Detect which cell encompasses the target text, then output its (X, Y) center coordinate. 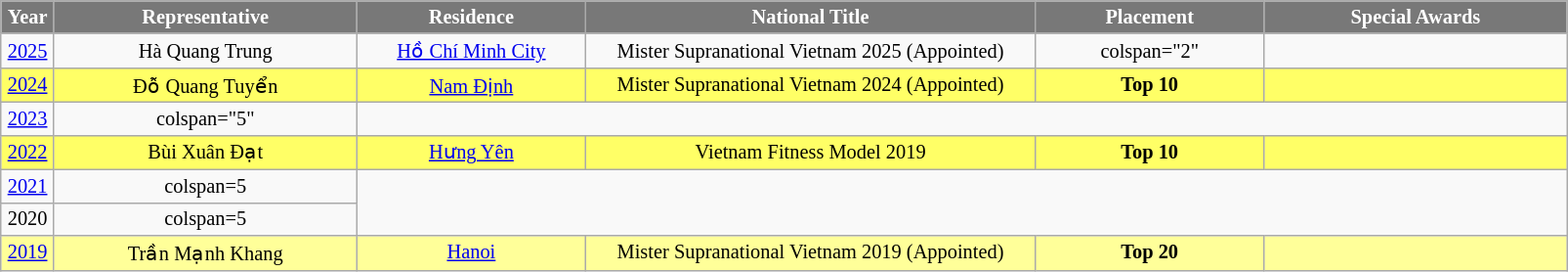
2024 (27, 84)
Year (27, 17)
Mister Supranational Vietnam 2019 (Appointed) (811, 252)
2020 (27, 219)
Bùi Xuân Đạt (205, 153)
2023 (27, 118)
2019 (27, 252)
Representative (205, 17)
Hồ Chí Minh City (471, 51)
Vietnam Fitness Model 2019 (811, 153)
Mister Supranational Vietnam 2024 (Appointed) (811, 84)
Mister Supranational Vietnam 2025 (Appointed) (811, 51)
Top 20 (1149, 252)
colspan="5" (205, 118)
Residence (471, 17)
2022 (27, 153)
Special Awards (1416, 17)
colspan="2" (1149, 51)
2025 (27, 51)
Đỗ Quang Tuyển (205, 84)
Hà Quang Trung (205, 51)
Trần Mạnh Khang (205, 252)
Hưng Yên (471, 153)
2021 (27, 186)
National Title (811, 17)
Placement (1149, 17)
Nam Định (471, 84)
Hanoi (471, 252)
